Capture the cell that displays the provided text and extract its [x, y] central coordinate. 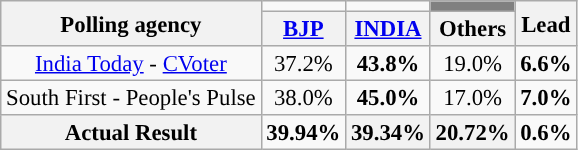
19.0% [472, 64]
BJP [304, 30]
Actual Result [131, 132]
South First - People's Pulse [131, 98]
20.72% [472, 132]
India Today - CVoter [131, 64]
45.0% [388, 98]
37.2% [304, 64]
INDIA [388, 30]
Polling agency [131, 24]
38.0% [304, 98]
39.94% [304, 132]
43.8% [388, 64]
7.0% [546, 98]
Others [472, 30]
6.6% [546, 64]
Lead [546, 24]
39.34% [388, 132]
0.6% [546, 132]
17.0% [472, 98]
